Provide the (X, Y) coordinate of the cell's center where the given text is located.  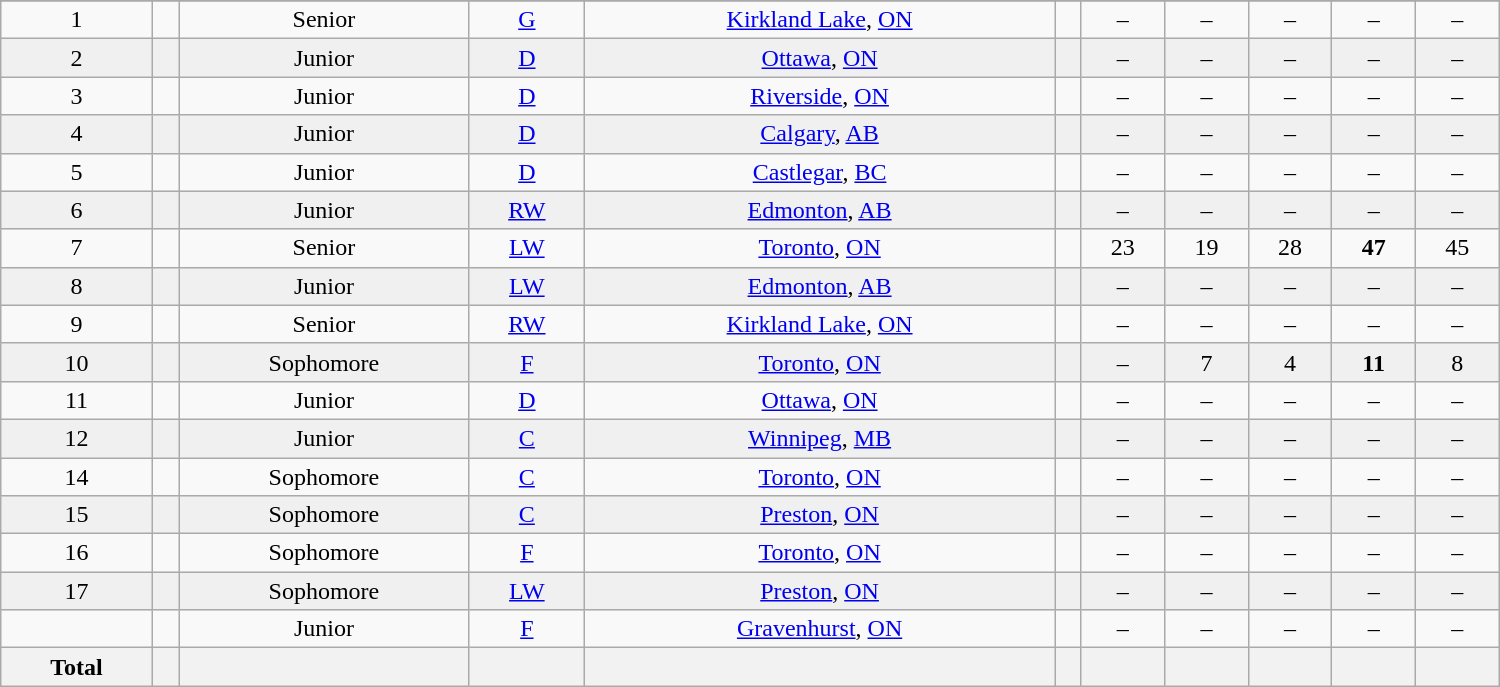
Total (77, 667)
23 (1123, 248)
12 (77, 438)
Calgary, AB (820, 134)
1 (77, 20)
Winnipeg, MB (820, 438)
9 (77, 324)
G (526, 20)
45 (1457, 248)
19 (1207, 248)
Gravenhurst, ON (820, 629)
Riverside, ON (820, 96)
15 (77, 515)
Castlegar, BC (820, 172)
3 (77, 96)
5 (77, 172)
14 (77, 477)
2 (77, 58)
47 (1374, 248)
17 (77, 591)
6 (77, 210)
16 (77, 553)
28 (1290, 248)
10 (77, 362)
